Pinpoint the cell where the given text exists, returning its [X, Y] midpoint coordinate. 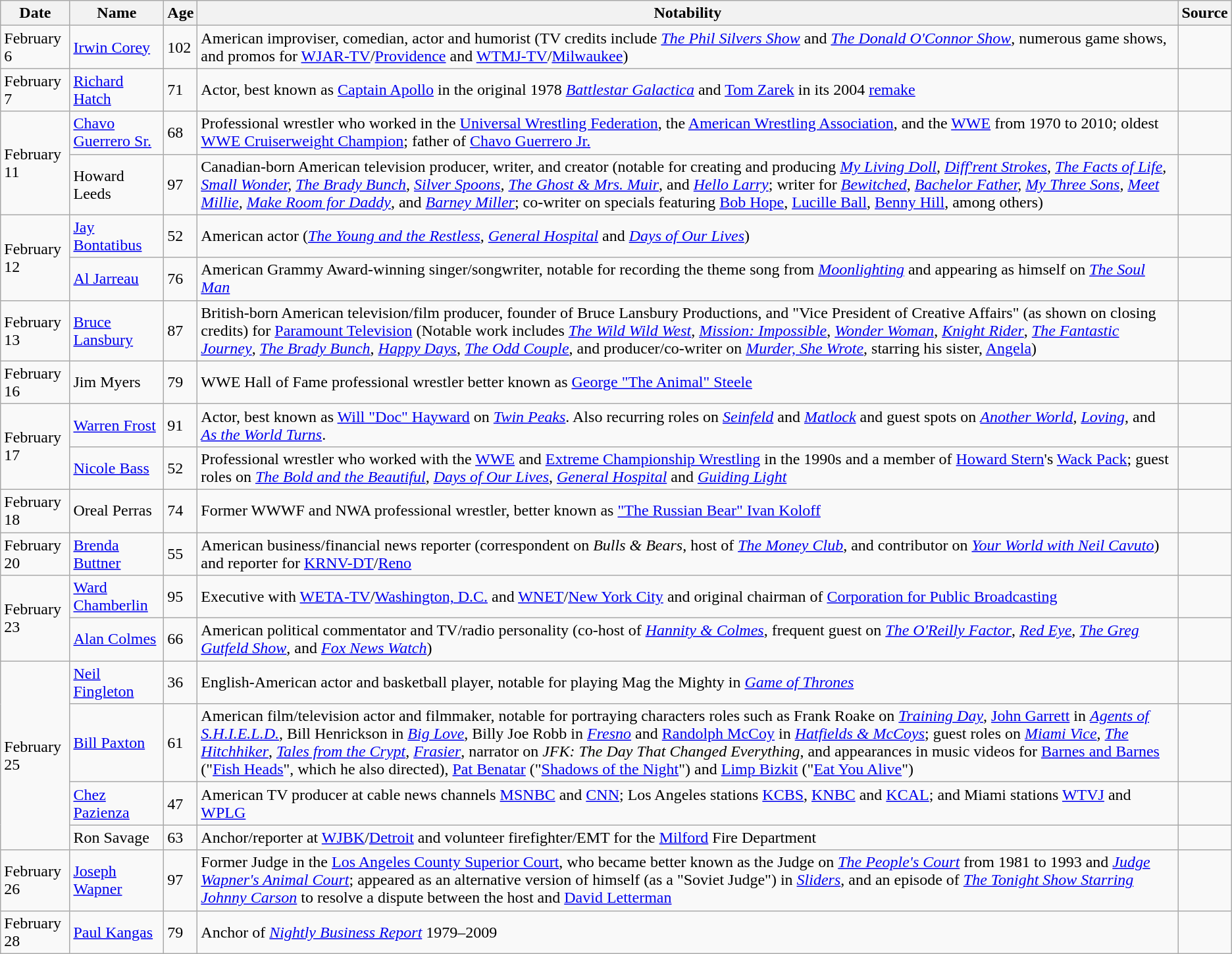
February 7 [36, 90]
February 28 [36, 932]
Alan Colmes [117, 640]
63 [180, 837]
Brenda Buttner [117, 553]
Nicole Bass [117, 467]
Bruce Lansbury [117, 331]
February 18 [36, 511]
Jim Myers [117, 382]
Al Jarreau [117, 279]
Ward Chamberlin [117, 596]
WWE Hall of Fame professional wrestler better known as George "The Animal" Steele [688, 382]
Warren Frost [117, 425]
Anchor of Nightly Business Report 1979–2009 [688, 932]
Notability [688, 13]
Oreal Perras [117, 511]
Chez Pazienza [117, 803]
Ron Savage [117, 837]
Neil Fingleton [117, 682]
Anchor/reporter at WJBK/Detroit and volunteer firefighter/EMT for the Milford Fire Department [688, 837]
February 6 [36, 47]
Source [1204, 13]
71 [180, 90]
87 [180, 331]
Paul Kangas [117, 932]
Name [117, 13]
61 [180, 743]
Former WWWF and NWA professional wrestler, better known as "The Russian Bear" Ivan Koloff [688, 511]
55 [180, 553]
February 26 [36, 880]
95 [180, 596]
February 23 [36, 618]
Actor, best known as Captain Apollo in the original 1978 Battlestar Galactica and Tom Zarek in its 2004 remake [688, 90]
American Grammy Award-winning singer/songwriter, notable for recording the theme song from Moonlighting and appearing as himself on The Soul Man [688, 279]
Richard Hatch [117, 90]
66 [180, 640]
102 [180, 47]
Bill Paxton [117, 743]
English-American actor and basketball player, notable for playing Mag the Mighty in Game of Thrones [688, 682]
February 20 [36, 553]
February 16 [36, 382]
February 25 [36, 756]
February 13 [36, 331]
Irwin Corey [117, 47]
91 [180, 425]
American TV producer at cable news channels MSNBC and CNN; Los Angeles stations KCBS, KNBC and KCAL; and Miami stations WTVJ and WPLG [688, 803]
Joseph Wapner [117, 880]
American actor (The Young and the Restless, General Hospital and Days of Our Lives) [688, 236]
Howard Leeds [117, 184]
February 17 [36, 446]
76 [180, 279]
Date [36, 13]
36 [180, 682]
Chavo Guerrero Sr. [117, 133]
February 11 [36, 163]
47 [180, 803]
February 12 [36, 257]
Executive with WETA-TV/Washington, D.C. and WNET/New York City and original chairman of Corporation for Public Broadcasting [688, 596]
68 [180, 133]
Jay Bontatibus [117, 236]
74 [180, 511]
Age [180, 13]
